Output the (X, Y) coordinate of the center of the cell containing the given text.  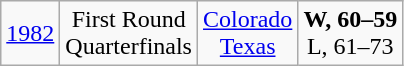
ColoradoTexas (247, 34)
1982 (30, 34)
W, 60–59L, 61–73 (350, 34)
First RoundQuarterfinals (129, 34)
